Identify which cell holds the provided text, then report its (x, y) central coordinate. 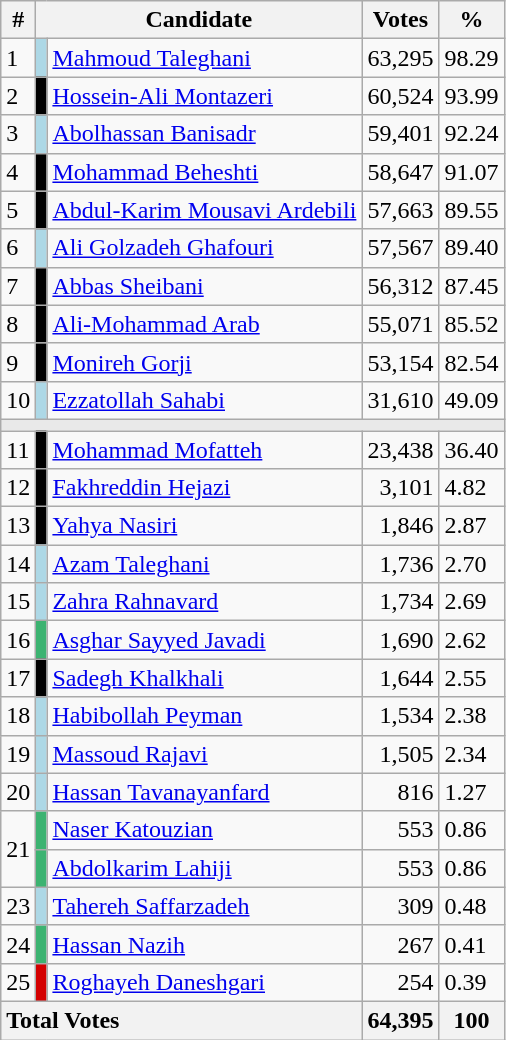
58,647 (400, 172)
309 (400, 906)
2.38 (472, 716)
Abolhassan Banisadr (204, 134)
1,644 (400, 678)
87.45 (472, 286)
14 (18, 564)
Votes (400, 20)
Mohammad Mofatteh (204, 449)
98.29 (472, 58)
1,534 (400, 716)
Azam Taleghani (204, 564)
56,312 (400, 286)
55,071 (400, 324)
Tahereh Saffarzadeh (204, 906)
Abdolkarim Lahiji (204, 868)
Hassan Tavanayanfard (204, 792)
13 (18, 526)
Abdul-Karim Mousavi Ardebili (204, 210)
18 (18, 716)
53,154 (400, 362)
5 (18, 210)
85.52 (472, 324)
6 (18, 248)
24 (18, 944)
3,101 (400, 488)
8 (18, 324)
1,846 (400, 526)
60,524 (400, 96)
Naser Katouzian (204, 830)
Mahmoud Taleghani (204, 58)
1,736 (400, 564)
Total Votes (182, 1020)
59,401 (400, 134)
63,295 (400, 58)
36.40 (472, 449)
89.40 (472, 248)
15 (18, 602)
49.09 (472, 400)
254 (400, 982)
21 (18, 849)
Ezzatollah Sahabi (204, 400)
4.82 (472, 488)
10 (18, 400)
Yahya Nasiri (204, 526)
Zahra Rahnavard (204, 602)
2.34 (472, 754)
1,734 (400, 602)
23,438 (400, 449)
92.24 (472, 134)
267 (400, 944)
1,505 (400, 754)
9 (18, 362)
25 (18, 982)
Abbas Sheibani (204, 286)
Asghar Sayyed Javadi (204, 640)
23 (18, 906)
3 (18, 134)
4 (18, 172)
31,610 (400, 400)
Ali Golzadeh Ghafouri (204, 248)
100 (472, 1020)
57,567 (400, 248)
Roghayeh Daneshgari (204, 982)
12 (18, 488)
% (472, 20)
11 (18, 449)
16 (18, 640)
17 (18, 678)
Hossein-Ali Montazeri (204, 96)
Habibollah Peyman (204, 716)
1 (18, 58)
Monireh Gorji (204, 362)
20 (18, 792)
2.87 (472, 526)
# (18, 20)
7 (18, 286)
2.62 (472, 640)
Fakhreddin Hejazi (204, 488)
0.48 (472, 906)
0.39 (472, 982)
2.69 (472, 602)
2.55 (472, 678)
91.07 (472, 172)
57,663 (400, 210)
Sadegh Khalkhali (204, 678)
2 (18, 96)
82.54 (472, 362)
64,395 (400, 1020)
2.70 (472, 564)
93.99 (472, 96)
1.27 (472, 792)
89.55 (472, 210)
1,690 (400, 640)
Massoud Rajavi (204, 754)
Candidate (199, 20)
0.41 (472, 944)
Mohammad Beheshti (204, 172)
Hassan Nazih (204, 944)
19 (18, 754)
816 (400, 792)
Ali-Mohammad Arab (204, 324)
